From the cell containing the given text, extract its center point as (x, y) coordinate. 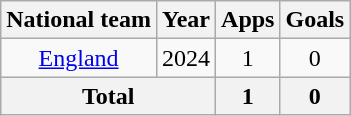
National team (79, 20)
Year (186, 20)
2024 (186, 58)
Goals (315, 20)
Total (108, 96)
Apps (248, 20)
England (79, 58)
